Locate the cell with the specified text and output its [X, Y] center coordinate. 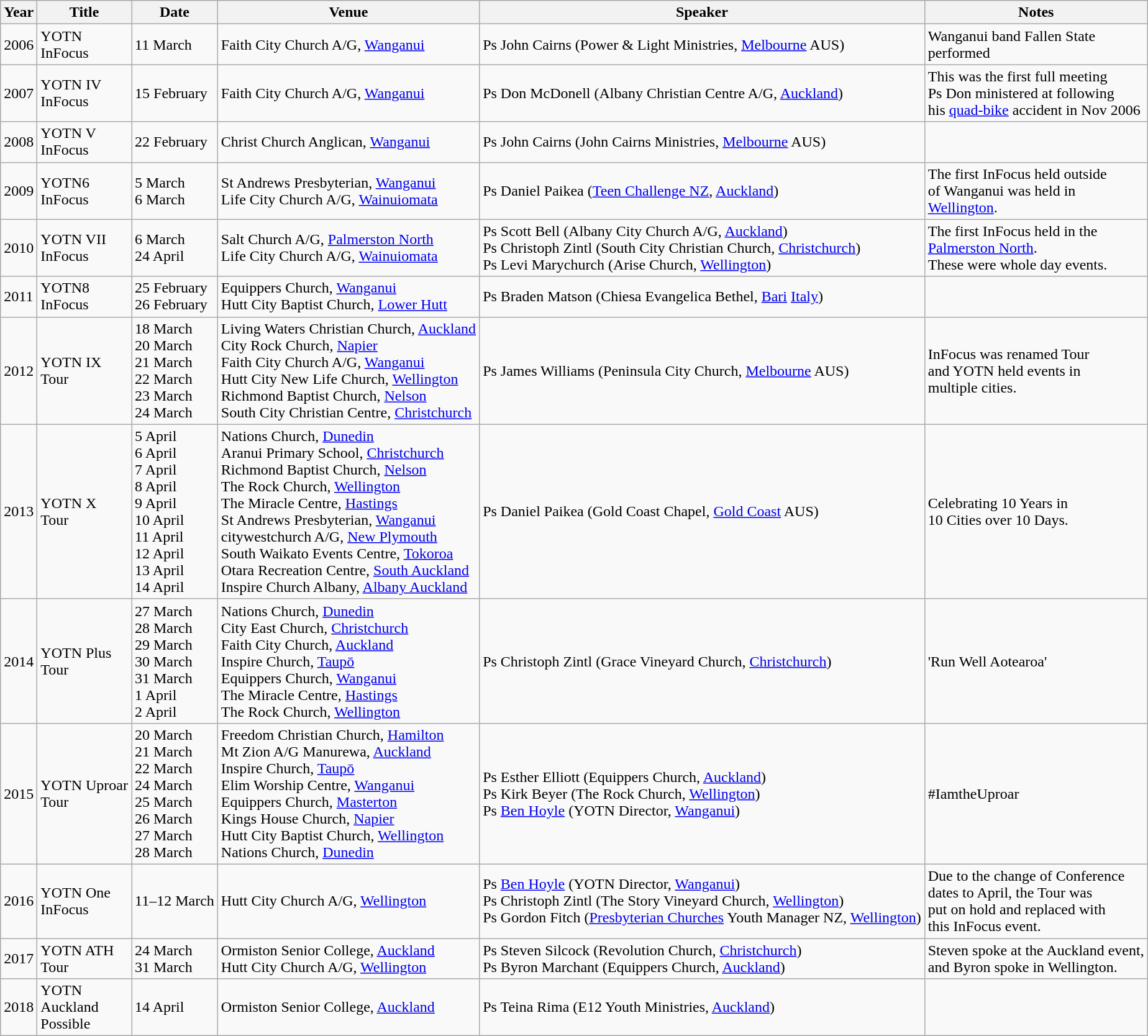
11–12 March [175, 901]
The first InFocus held in thePalmerston North.These were whole day events. [1036, 248]
Ps Braden Matson (Chiesa Evangelica Bethel, Bari Italy) [702, 297]
Steven spoke at the Auckland event,and Byron spoke in Wellington. [1036, 958]
Ps Esther Elliott (Equippers Church, Auckland)Ps Kirk Beyer (The Rock Church, Wellington)Ps Ben Hoyle (YOTN Director, Wanganui) [702, 794]
Ps John Cairns (John Cairns Ministries, Melbourne AUS) [702, 142]
'Run Well Aotearoa' [1036, 661]
YOTN V InFocus [84, 142]
Ormiston Senior College, Auckland [348, 1007]
2018 [19, 1007]
YOTN X Tour [84, 512]
2013 [19, 512]
2016 [19, 901]
YOTN Uproar Tour [84, 794]
24 March31 March [175, 958]
2009 [19, 191]
6 March 24 April [175, 248]
Ps James Williams (Peninsula City Church, Melbourne AUS) [702, 370]
18 March20 March21 March22 March23 March24 March [175, 370]
2015 [19, 794]
2017 [19, 958]
YOTN8 InFocus [84, 297]
Ps Daniel Paikea (Teen Challenge NZ, Auckland) [702, 191]
YOTN ATHTour [84, 958]
22 February [175, 142]
Ps Don McDonell (Albany Christian Centre A/G, Auckland) [702, 93]
2014 [19, 661]
Wanganui band Fallen State performed [1036, 45]
15 February [175, 93]
Equippers Church, WanganuiHutt City Baptist Church, Lower Hutt [348, 297]
2007 [19, 93]
2010 [19, 248]
The first InFocus held outside of Wanganui was held in Wellington. [1036, 191]
YOTN6 InFocus [84, 191]
5 March 6 March [175, 191]
YOTN Plus Tour [84, 661]
2008 [19, 142]
14 April [175, 1007]
Speaker [702, 12]
Ormiston Senior College, AucklandHutt City Church A/G, Wellington [348, 958]
25 February 26 February [175, 297]
Ps John Cairns (Power & Light Ministries, Melbourne AUS) [702, 45]
2006 [19, 45]
Ps Daniel Paikea (Gold Coast Chapel, Gold Coast AUS) [702, 512]
YOTNAucklandPossible [84, 1007]
YOTN InFocus [84, 45]
St Andrews Presbyterian, Wanganui Life City Church A/G, Wainuiomata [348, 191]
Venue [348, 12]
YOTN OneInFocus [84, 901]
Salt Church A/G, Palmerston North Life City Church A/G, Wainuiomata [348, 248]
YOTN IV InFocus [84, 93]
Hutt City Church A/G, Wellington [348, 901]
Ps Christoph Zintl (Grace Vineyard Church, Christchurch) [702, 661]
Ps Teina Rima (E12 Youth Ministries, Auckland) [702, 1007]
YOTN VII InFocus [84, 248]
20 March21 March22 March24 March 25 March26 March27 March28 March [175, 794]
Due to the change of Conference dates to April, the Tour was put on hold and replaced with this InFocus event. [1036, 901]
YOTN IX Tour [84, 370]
11 March [175, 45]
Ps Steven Silcock (Revolution Church, Christchurch)Ps Byron Marchant (Equippers Church, Auckland) [702, 958]
Title [84, 12]
Celebrating 10 Years in10 Cities over 10 Days. [1036, 512]
This was the first full meeting Ps Don ministered at following his quad-bike accident in Nov 2006 [1036, 93]
Year [19, 12]
2012 [19, 370]
#IamtheUproar [1036, 794]
27 March28 March29 March30 March31 March1 April2 April [175, 661]
Christ Church Anglican, Wanganui [348, 142]
5 April6 April7 April8 April9 April10 April11 April12 April13 April14 April [175, 512]
Date [175, 12]
InFocus was renamed Tourand YOTN held events inmultiple cities. [1036, 370]
Notes [1036, 12]
2011 [19, 297]
